Capture the cell that displays the provided text and extract its [X, Y] central coordinate. 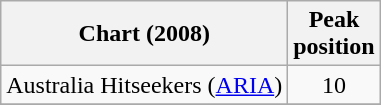
Chart (2008) [144, 34]
10 [334, 85]
Peakposition [334, 34]
Australia Hitseekers (ARIA) [144, 85]
